Extract the [X, Y] coordinate from the center of the cell holding the provided text.  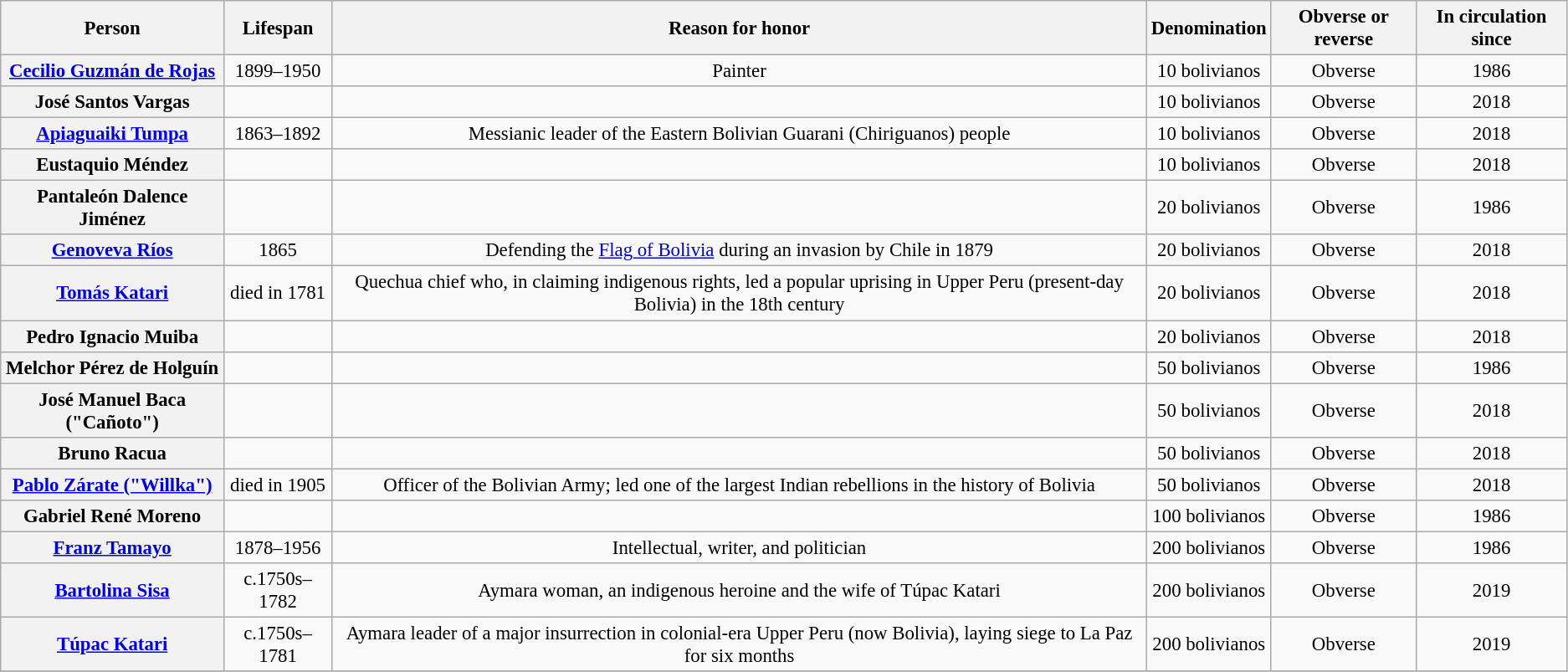
Pedro Ignacio Muiba [112, 336]
Eustaquio Méndez [112, 165]
Gabriel René Moreno [112, 516]
Lifespan [278, 28]
Reason for honor [740, 28]
Franz Tamayo [112, 547]
died in 1781 [278, 293]
Melchor Pérez de Holguín [112, 367]
1878–1956 [278, 547]
c.1750s–1781 [278, 644]
Denomination [1208, 28]
Aymara leader of a major insurrection in colonial-era Upper Peru (now Bolivia), laying siege to La Paz for six months [740, 644]
Cecilio Guzmán de Rojas [112, 71]
1863–1892 [278, 134]
Túpac Katari [112, 644]
c.1750s–1782 [278, 591]
Apiaguaiki Tumpa [112, 134]
1865 [278, 250]
Quechua chief who, in claiming indigenous rights, led a popular uprising in Upper Peru (present-day Bolivia) in the 18th century [740, 293]
Tomás Katari [112, 293]
José Manuel Baca ("Cañoto") [112, 410]
1899–1950 [278, 71]
Intellectual, writer, and politician [740, 547]
Officer of the Bolivian Army; led one of the largest Indian rebellions in the history of Bolivia [740, 485]
Person [112, 28]
Defending the Flag of Bolivia during an invasion by Chile in 1879 [740, 250]
Aymara woman, an indigenous heroine and the wife of Túpac Katari [740, 591]
Genoveva Ríos [112, 250]
In circulation since [1492, 28]
Pantaleón Dalence Jiménez [112, 208]
100 bolivianos [1208, 516]
Obverse or reverse [1344, 28]
Pablo Zárate ("Willka") [112, 485]
Painter [740, 71]
Messianic leader of the Eastern Bolivian Guarani (Chiriguanos) people [740, 134]
Bruno Racua [112, 453]
José Santos Vargas [112, 102]
Bartolina Sisa [112, 591]
died in 1905 [278, 485]
